Capture the cell that displays the provided text and extract its (x, y) central coordinate. 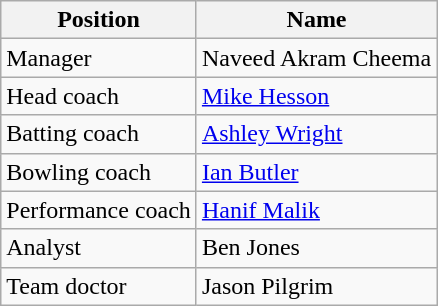
Naveed Akram Cheema (316, 58)
Name (316, 20)
Bowling coach (99, 172)
Mike Hesson (316, 96)
Hanif Malik (316, 210)
Ben Jones (316, 248)
Analyst (99, 248)
Position (99, 20)
Performance coach (99, 210)
Head coach (99, 96)
Batting coach (99, 134)
Ashley Wright (316, 134)
Team doctor (99, 286)
Jason Pilgrim (316, 286)
Manager (99, 58)
Ian Butler (316, 172)
